Provide the (x, y) coordinate of the cell's center where the given text is located.  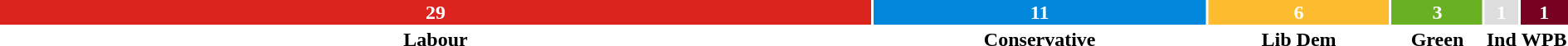
6 (1298, 12)
3 (1438, 12)
29 (436, 12)
11 (1040, 12)
